Pinpoint the cell where the given text exists, returning its (X, Y) midpoint coordinate. 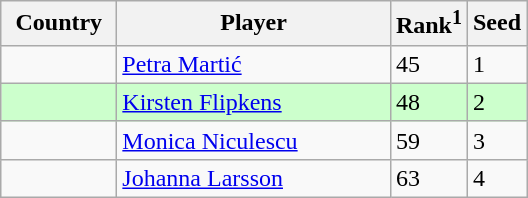
1 (496, 64)
Player (254, 24)
59 (428, 140)
Johanna Larsson (254, 178)
Kirsten Flipkens (254, 102)
45 (428, 64)
Seed (496, 24)
2 (496, 102)
Country (59, 24)
Monica Niculescu (254, 140)
48 (428, 102)
63 (428, 178)
4 (496, 178)
Petra Martić (254, 64)
3 (496, 140)
Rank1 (428, 24)
